Provide the (x, y) coordinate of the cell's center where the given text is located.  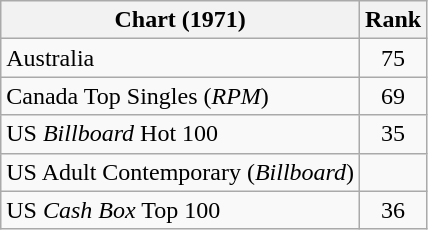
Rank (394, 20)
US Adult Contemporary (Billboard) (180, 172)
75 (394, 58)
69 (394, 96)
US Billboard Hot 100 (180, 134)
Canada Top Singles (RPM) (180, 96)
Chart (1971) (180, 20)
36 (394, 210)
35 (394, 134)
US Cash Box Top 100 (180, 210)
Australia (180, 58)
